Output the (X, Y) coordinate of the center of the cell containing the given text.  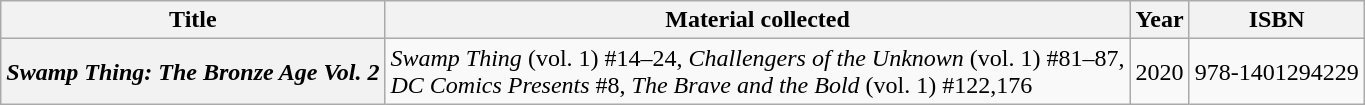
2020 (1160, 72)
Title (193, 20)
Swamp Thing (vol. 1) #14–24, Challengers of the Unknown (vol. 1) #81–87, DC Comics Presents #8, The Brave and the Bold (vol. 1) #122,176 (758, 72)
978-1401294229 (1276, 72)
Material collected (758, 20)
ISBN (1276, 20)
Year (1160, 20)
Swamp Thing: The Bronze Age Vol. 2 (193, 72)
